Locate the cell with the specified text and output its (x, y) center coordinate. 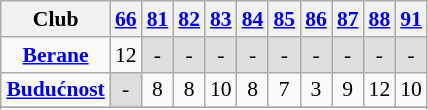
83 (221, 19)
7 (284, 90)
9 (348, 90)
Budućnost (56, 90)
88 (380, 19)
91 (411, 19)
66 (126, 19)
85 (284, 19)
3 (316, 90)
81 (158, 19)
84 (253, 19)
Club (56, 19)
82 (189, 19)
86 (316, 19)
87 (348, 19)
Berane (56, 55)
